Search for the cell housing the specified text and yield its (x, y) center coordinate. 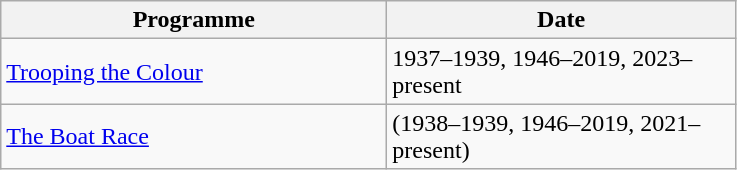
(1938–1939, 1946–2019, 2021–present) (562, 136)
The Boat Race (194, 136)
1937–1939, 1946–2019, 2023–present (562, 72)
Trooping the Colour (194, 72)
Date (562, 20)
Programme (194, 20)
